Pinpoint the cell where the given text exists, returning its [x, y] midpoint coordinate. 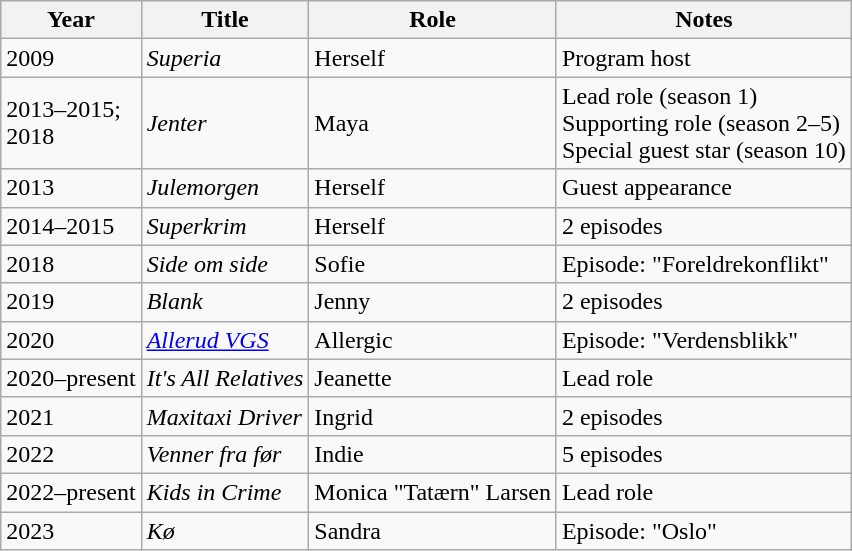
Sandra [433, 531]
Kids in Crime [225, 492]
2013–2015; 2018 [71, 123]
Superia [225, 58]
Episode: "Oslo" [704, 531]
2020 [71, 340]
Jenter [225, 123]
Role [433, 20]
Guest appearance [704, 188]
Jeanette [433, 378]
2022 [71, 454]
Monica "Tatærn" Larsen [433, 492]
2019 [71, 302]
2014–2015 [71, 226]
Notes [704, 20]
Kø [225, 531]
Program host [704, 58]
Ingrid [433, 416]
Maya [433, 123]
Sofie [433, 264]
Julemorgen [225, 188]
2023 [71, 531]
Side om side [225, 264]
Venner fra før [225, 454]
Episode: "Foreldrekonflikt" [704, 264]
Title [225, 20]
2021 [71, 416]
Blank [225, 302]
Maxitaxi Driver [225, 416]
2009 [71, 58]
2013 [71, 188]
Jenny [433, 302]
Allerud VGS [225, 340]
Superkrim [225, 226]
2018 [71, 264]
Lead role (season 1) Supporting role (season 2–5) Special guest star (season 10) [704, 123]
Allergic [433, 340]
5 episodes [704, 454]
2022–present [71, 492]
Indie [433, 454]
It's All Relatives [225, 378]
Episode: "Verdensblikk" [704, 340]
Year [71, 20]
2020–present [71, 378]
